Extract the [x, y] coordinate from the center of the cell holding the provided text.  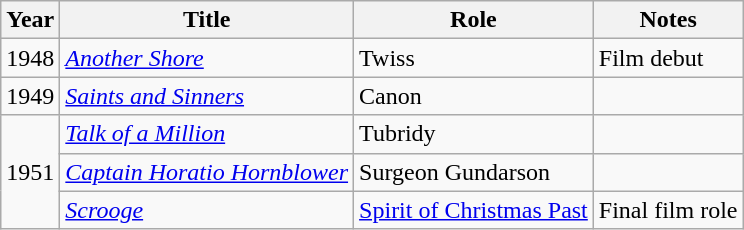
Captain Horatio Hornblower [207, 172]
Role [474, 20]
Year [30, 20]
Notes [668, 20]
Spirit of Christmas Past [474, 210]
Talk of a Million [207, 134]
Title [207, 20]
Twiss [474, 58]
1948 [30, 58]
1949 [30, 96]
Saints and Sinners [207, 96]
Scrooge [207, 210]
Tubridy [474, 134]
Final film role [668, 210]
Surgeon Gundarson [474, 172]
1951 [30, 172]
Canon [474, 96]
Another Shore [207, 58]
Film debut [668, 58]
